Capture the cell that displays the provided text and extract its [X, Y] central coordinate. 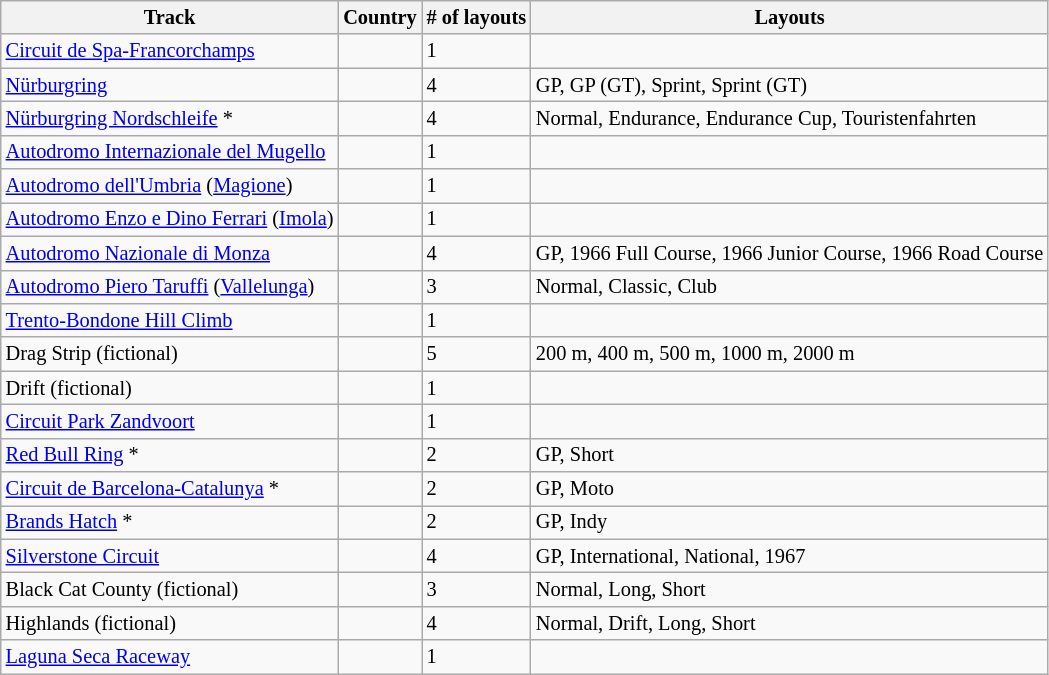
Circuit de Spa-Francorchamps [170, 51]
Drift (fictional) [170, 388]
Country [380, 17]
GP, International, National, 1967 [790, 556]
Normal, Classic, Club [790, 287]
Circuit de Barcelona-Catalunya * [170, 489]
Nürburgring [170, 85]
Normal, Drift, Long, Short [790, 623]
Drag Strip (fictional) [170, 354]
Silverstone Circuit [170, 556]
Normal, Long, Short [790, 589]
Brands Hatch * [170, 522]
Autodromo Nazionale di Monza [170, 253]
GP, 1966 Full Course, 1966 Junior Course, 1966 Road Course [790, 253]
Red Bull Ring * [170, 455]
Layouts [790, 17]
5 [476, 354]
Circuit Park Zandvoort [170, 421]
GP, Short [790, 455]
GP, GP (GT), Sprint, Sprint (GT) [790, 85]
Normal, Endurance, Endurance Cup, Touristenfahrten [790, 118]
200 m, 400 m, 500 m, 1000 m, 2000 m [790, 354]
Highlands (fictional) [170, 623]
GP, Moto [790, 489]
GP, Indy [790, 522]
Autodromo Piero Taruffi (Vallelunga) [170, 287]
Trento-Bondone Hill Climb [170, 320]
Autodromo Enzo e Dino Ferrari (Imola) [170, 219]
Nürburgring Nordschleife * [170, 118]
# of layouts [476, 17]
Laguna Seca Raceway [170, 657]
Black Cat County (fictional) [170, 589]
Autodromo dell'Umbria (Magione) [170, 186]
Autodromo Internazionale del Mugello [170, 152]
Track [170, 17]
